Detect which cell encompasses the target text, then output its [X, Y] center coordinate. 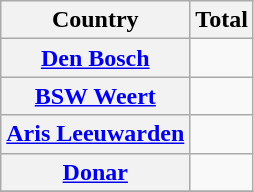
Country [96, 20]
Aris Leeuwarden [96, 134]
Den Bosch [96, 58]
Total [222, 20]
Donar [96, 172]
BSW Weert [96, 96]
